Extract the [x, y] coordinate from the center of the cell holding the provided text.  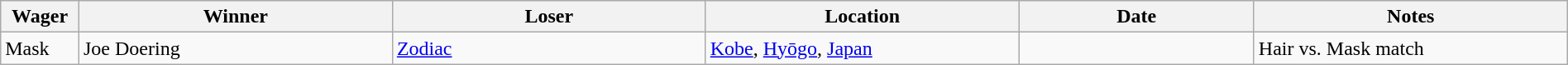
Location [862, 17]
Hair vs. Mask match [1411, 48]
Mask [40, 48]
Zodiac [549, 48]
Winner [235, 17]
Loser [549, 17]
Kobe, Hyōgo, Japan [862, 48]
Date [1136, 17]
Joe Doering [235, 48]
Wager [40, 17]
Notes [1411, 17]
